Return the [x, y] coordinate for the center point of the cell that contains the specified text.  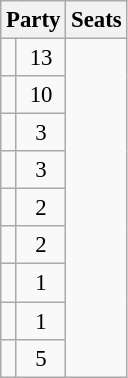
10 [40, 95]
Seats [96, 20]
13 [40, 58]
Party [34, 20]
5 [40, 358]
